Provide the [x, y] coordinate of the cell's center where the given text is located.  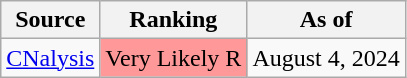
As of [326, 20]
Ranking [174, 20]
CNalysis [50, 58]
August 4, 2024 [326, 58]
Very Likely R [174, 58]
Source [50, 20]
